Capture the cell that displays the provided text and extract its (X, Y) central coordinate. 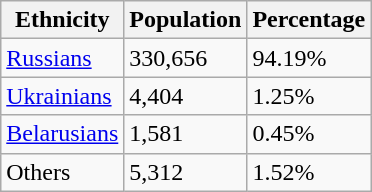
1.25% (309, 96)
Ukrainians (62, 96)
Ethnicity (62, 20)
Others (62, 172)
Percentage (309, 20)
Russians (62, 58)
94.19% (309, 58)
330,656 (186, 58)
Population (186, 20)
1,581 (186, 134)
0.45% (309, 134)
5,312 (186, 172)
4,404 (186, 96)
Belarusians (62, 134)
1.52% (309, 172)
